Return [x, y] of the center of cell containing provided text 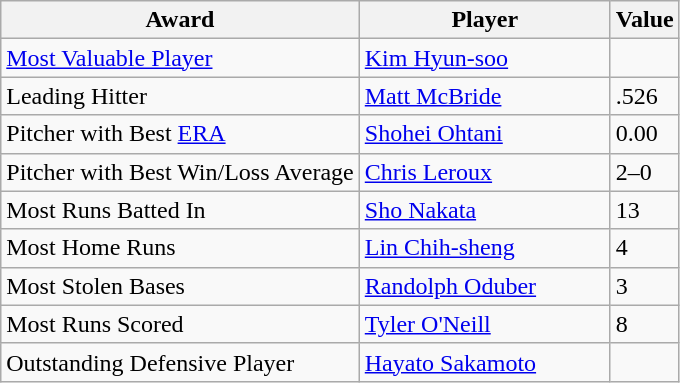
Most Valuable Player [180, 58]
Most Stolen Bases [180, 286]
0.00 [644, 134]
Outstanding Defensive Player [180, 362]
Pitcher with Best Win/Loss Average [180, 172]
Hayato Sakamoto [484, 362]
Player [484, 20]
Award [180, 20]
2–0 [644, 172]
Tyler O'Neill [484, 324]
Most Home Runs [180, 248]
Leading Hitter [180, 96]
Chris Leroux [484, 172]
4 [644, 248]
Pitcher with Best ERA [180, 134]
Sho Nakata [484, 210]
Lin Chih-sheng [484, 248]
Kim Hyun-soo [484, 58]
8 [644, 324]
3 [644, 286]
Matt McBride [484, 96]
Randolph Oduber [484, 286]
13 [644, 210]
Most Runs Batted In [180, 210]
Most Runs Scored [180, 324]
.526 [644, 96]
Shohei Ohtani [484, 134]
Value [644, 20]
